Detect which cell encompasses the target text, then output its (x, y) center coordinate. 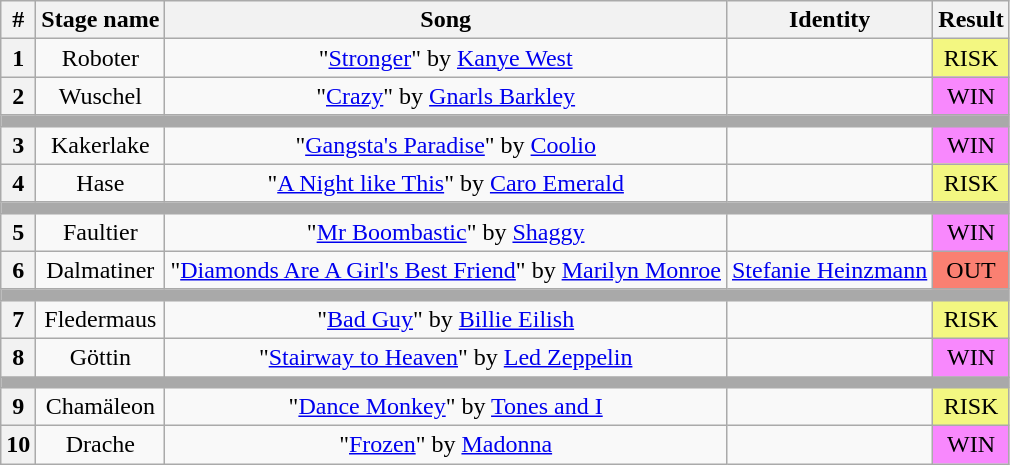
Chamäleon (100, 407)
"A Night like This" by Caro Emerald (446, 183)
Wuschel (100, 96)
7 (18, 319)
Hase (100, 183)
OUT (971, 270)
# (18, 20)
6 (18, 270)
2 (18, 96)
"Gangsta's Paradise" by Coolio (446, 145)
Drache (100, 445)
3 (18, 145)
"Crazy" by Gnarls Barkley (446, 96)
"Stronger" by Kanye West (446, 58)
"Stairway to Heaven" by Led Zeppelin (446, 357)
Stage name (100, 20)
Faultier (100, 232)
"Frozen" by Madonna (446, 445)
"Mr Boombastic" by Shaggy (446, 232)
Göttin (100, 357)
Roboter (100, 58)
4 (18, 183)
9 (18, 407)
Stefanie Heinzmann (829, 270)
8 (18, 357)
Dalmatiner (100, 270)
Identity (829, 20)
5 (18, 232)
Kakerlake (100, 145)
1 (18, 58)
"Diamonds Are A Girl's Best Friend" by Marilyn Monroe (446, 270)
Result (971, 20)
Fledermaus (100, 319)
10 (18, 445)
"Dance Monkey" by Tones and I (446, 407)
"Bad Guy" by Billie Eilish (446, 319)
Song (446, 20)
